Locate the cell with the specified text and output its [x, y] center coordinate. 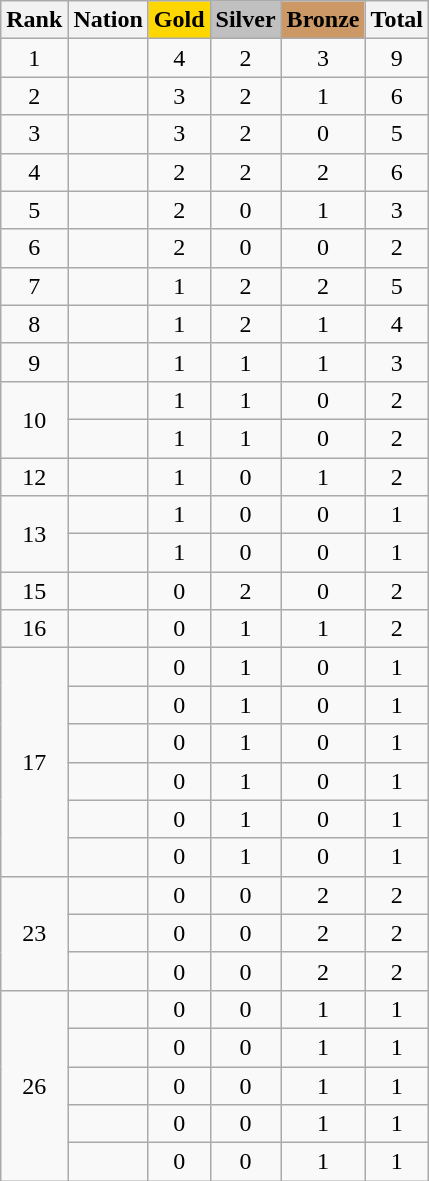
15 [34, 591]
13 [34, 534]
Silver [246, 20]
Nation [108, 20]
Bronze [323, 20]
16 [34, 629]
Rank [34, 20]
17 [34, 762]
8 [34, 324]
Gold [179, 20]
10 [34, 419]
7 [34, 286]
23 [34, 933]
26 [34, 1085]
Total [397, 20]
12 [34, 477]
